Output the (X, Y) coordinate of the center of the cell containing the given text.  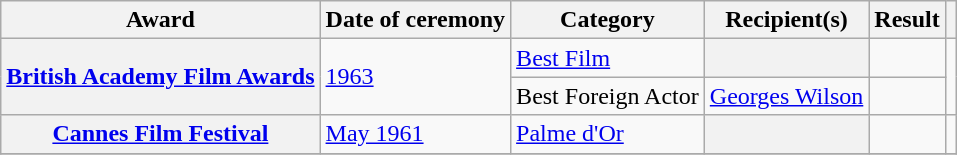
Best Film (608, 58)
Recipient(s) (786, 20)
1963 (416, 77)
British Academy Film Awards (160, 77)
Date of ceremony (416, 20)
May 1961 (416, 134)
Georges Wilson (786, 96)
Best Foreign Actor (608, 96)
Award (160, 20)
Cannes Film Festival (160, 134)
Result (907, 20)
Palme d'Or (608, 134)
Category (608, 20)
